Output the [x, y] coordinate of the center of the cell containing the given text.  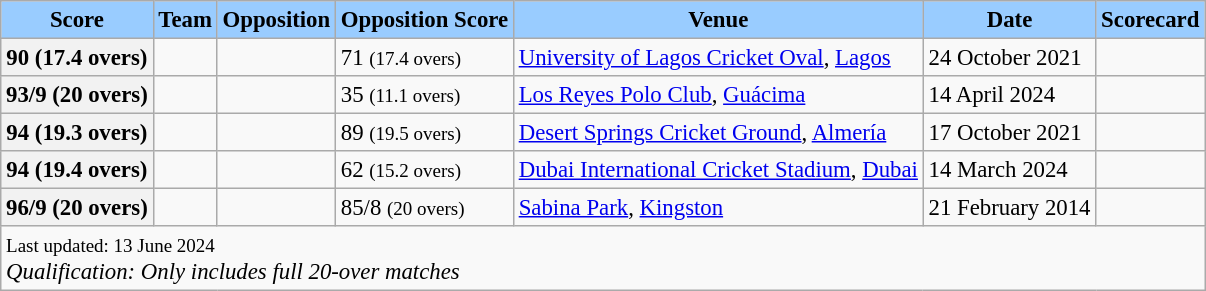
24 October 2021 [1010, 58]
Los Reyes Polo Club, Guácima [718, 95]
17 October 2021 [1010, 133]
94 (19.3 overs) [77, 133]
Team [185, 20]
96/9 (20 overs) [77, 208]
Score [77, 20]
71 (17.4 overs) [424, 58]
89 (19.5 overs) [424, 133]
Sabina Park, Kingston [718, 208]
Date [1010, 20]
Opposition [276, 20]
85/8 (20 overs) [424, 208]
Desert Springs Cricket Ground, Almería [718, 133]
62 (15.2 overs) [424, 170]
93/9 (20 overs) [77, 95]
Dubai International Cricket Stadium, Dubai [718, 170]
Venue [718, 20]
Last updated: 13 June 2024Qualification: Only includes full 20-over matches [603, 258]
14 April 2024 [1010, 95]
University of Lagos Cricket Oval, Lagos [718, 58]
94 (19.4 overs) [77, 170]
35 (11.1 overs) [424, 95]
14 March 2024 [1010, 170]
Opposition Score [424, 20]
90 (17.4 overs) [77, 58]
Scorecard [1150, 20]
21 February 2014 [1010, 208]
